Scan for the cell matching the given text and deliver its [X, Y] coordinate at center. 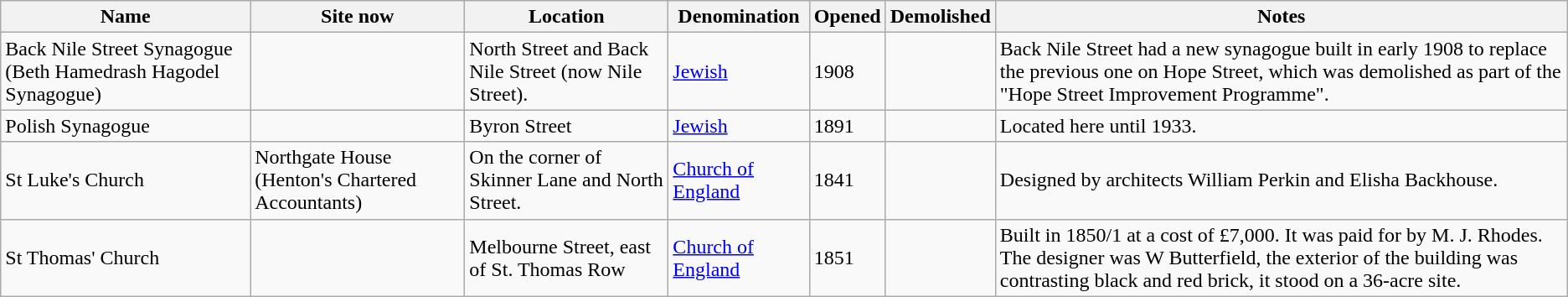
St Thomas' Church [126, 258]
Name [126, 17]
Back Nile Street Synagogue (Beth Hamedrash Hagodel Synagogue) [126, 71]
Notes [1282, 17]
1891 [848, 126]
1851 [848, 258]
Byron Street [566, 126]
Located here until 1933. [1282, 126]
North Street and Back Nile Street (now Nile Street). [566, 71]
1841 [848, 180]
Location [566, 17]
Site now [358, 17]
Polish Synagogue [126, 126]
Melbourne Street, east of St. Thomas Row [566, 258]
Opened [848, 17]
On the corner of Skinner Lane and North Street. [566, 180]
St Luke's Church [126, 180]
Designed by architects William Perkin and Elisha Backhouse. [1282, 180]
Northgate House (Henton's Chartered Accountants) [358, 180]
1908 [848, 71]
Demolished [940, 17]
Denomination [739, 17]
